Return (X, Y) of the center of cell containing provided text 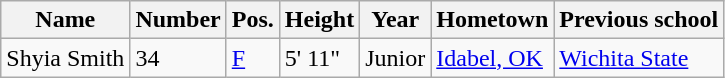
Number (178, 20)
Wichita State (639, 58)
Pos. (252, 20)
Year (396, 20)
34 (178, 58)
Previous school (639, 20)
Idabel, OK (492, 58)
Shyia Smith (66, 58)
5' 11" (319, 58)
Junior (396, 58)
Hometown (492, 20)
Height (319, 20)
Name (66, 20)
F (252, 58)
